From the cell containing the given text, extract its center point as [x, y] coordinate. 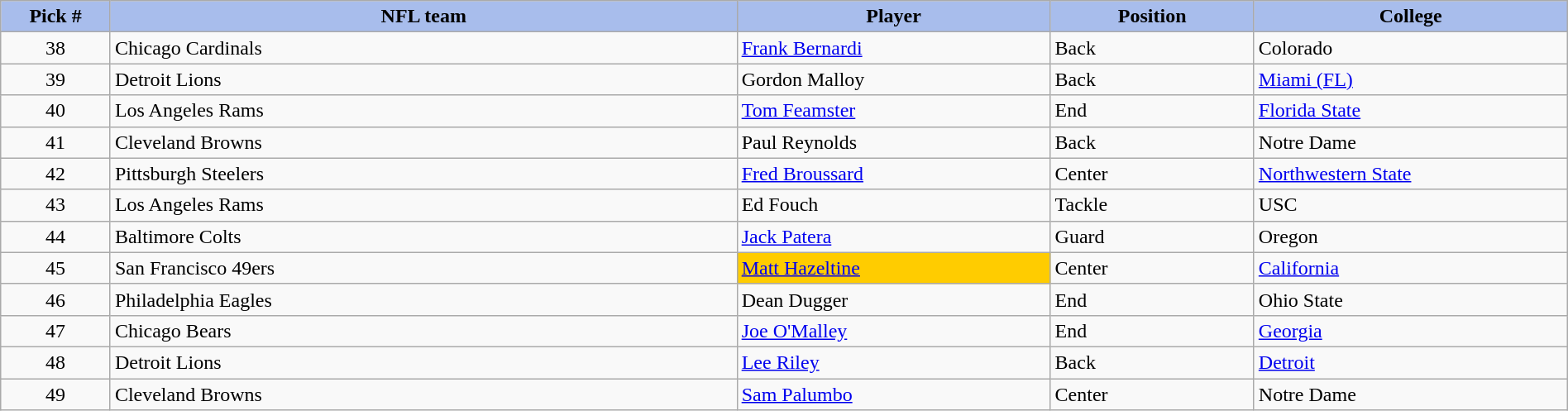
Position [1152, 17]
Pittsburgh Steelers [423, 174]
San Francisco 49ers [423, 268]
Dean Dugger [893, 299]
Ed Fouch [893, 205]
Ohio State [1411, 299]
Miami (FL) [1411, 79]
Frank Bernardi [893, 48]
NFL team [423, 17]
Matt Hazeltine [893, 268]
Chicago Bears [423, 331]
Philadelphia Eagles [423, 299]
Joe O'Malley [893, 331]
39 [56, 79]
43 [56, 205]
46 [56, 299]
41 [56, 142]
Florida State [1411, 111]
Detroit [1411, 362]
Gordon Malloy [893, 79]
Paul Reynolds [893, 142]
Georgia [1411, 331]
Jack Patera [893, 237]
Player [893, 17]
40 [56, 111]
47 [56, 331]
Tackle [1152, 205]
49 [56, 394]
California [1411, 268]
Fred Broussard [893, 174]
Baltimore Colts [423, 237]
Lee Riley [893, 362]
48 [56, 362]
College [1411, 17]
Oregon [1411, 237]
Northwestern State [1411, 174]
USC [1411, 205]
Chicago Cardinals [423, 48]
45 [56, 268]
Tom Feamster [893, 111]
Pick # [56, 17]
Guard [1152, 237]
42 [56, 174]
44 [56, 237]
38 [56, 48]
Sam Palumbo [893, 394]
Colorado [1411, 48]
